Return the (x, y) coordinate for the center point of the cell that contains the specified text.  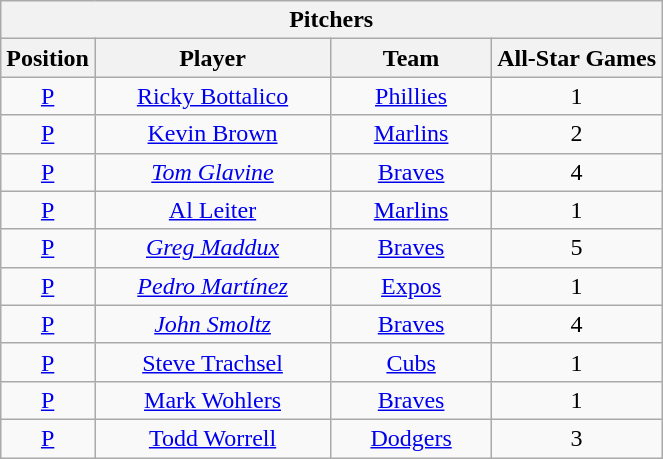
Mark Wohlers (212, 400)
Dodgers (412, 438)
Player (212, 58)
Cubs (412, 362)
Team (412, 58)
3 (577, 438)
Pitchers (332, 20)
Todd Worrell (212, 438)
Al Leiter (212, 210)
All-Star Games (577, 58)
Phillies (412, 96)
Expos (412, 286)
Ricky Bottalico (212, 96)
Position (48, 58)
5 (577, 248)
Tom Glavine (212, 172)
John Smoltz (212, 324)
2 (577, 134)
Pedro Martínez (212, 286)
Kevin Brown (212, 134)
Greg Maddux (212, 248)
Steve Trachsel (212, 362)
